Identify which cell holds the provided text, then report its [X, Y] central coordinate. 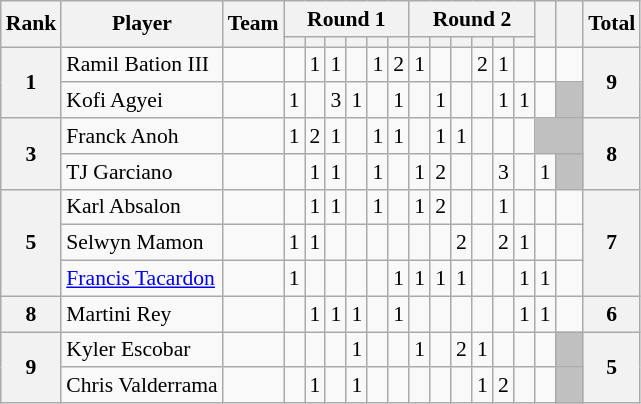
Martini Rey [142, 314]
Team [254, 24]
Round 1 [347, 19]
Kyler Escobar [142, 350]
Selwyn Mamon [142, 243]
Round 2 [472, 19]
Chris Valderrama [142, 386]
Karl Absalon [142, 207]
Francis Tacardon [142, 279]
Kofi Agyei [142, 101]
Ramil Bation III [142, 65]
7 [612, 242]
Player [142, 24]
Rank [32, 24]
Total [612, 24]
TJ Garciano [142, 172]
6 [612, 314]
Franck Anoh [142, 136]
